Capture the cell that displays the provided text and extract its [X, Y] central coordinate. 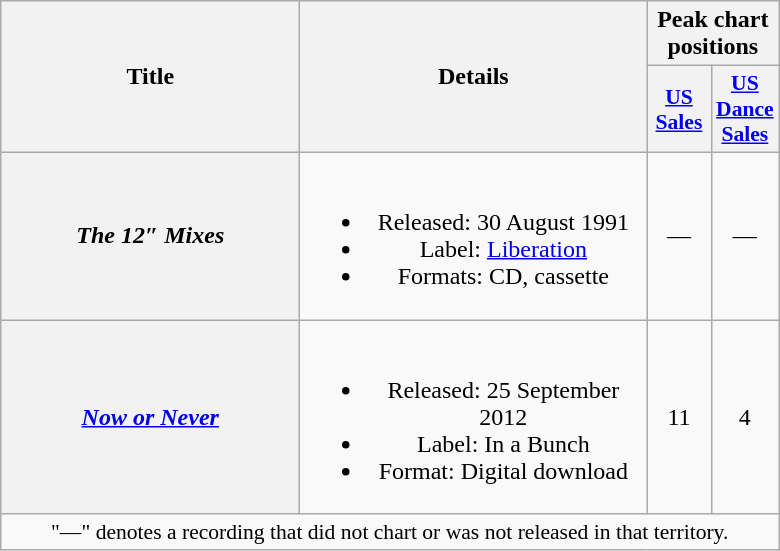
4 [745, 417]
Details [474, 77]
Peak chart positions [713, 34]
Released: 25 September 2012Label: In a BunchFormat: Digital download [474, 417]
Released: 30 August 1991Label: LiberationFormats: CD, cassette [474, 236]
USSales [679, 110]
The 12″ Mixes [150, 236]
Title [150, 77]
"—" denotes a recording that did not chart or was not released in that territory. [390, 532]
USDanceSales [745, 110]
Now or Never [150, 417]
11 [679, 417]
